Determine the [x, y] coordinate at the center of the cell enclosing the given text.  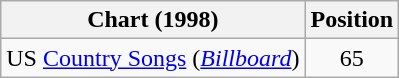
Position [352, 20]
65 [352, 58]
US Country Songs (Billboard) [153, 58]
Chart (1998) [153, 20]
